Identify which cell holds the provided text, then report its (x, y) central coordinate. 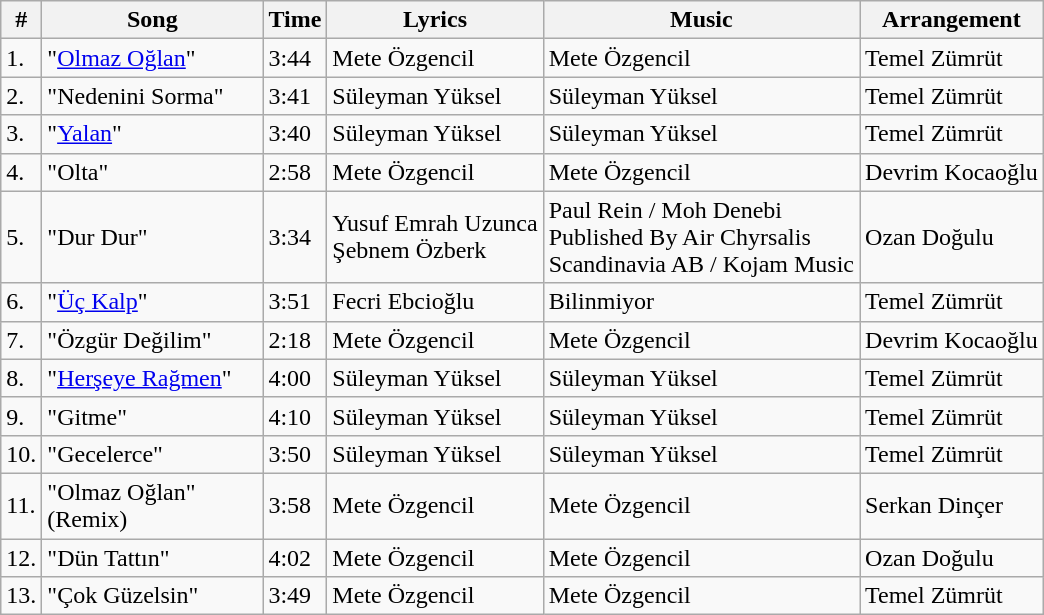
7. (22, 340)
"Yalan" (152, 134)
"Gitme" (152, 416)
"Dün Tattın" (152, 557)
Serkan Dinçer (952, 506)
# (22, 20)
"Dur Dur" (152, 237)
Bilinmiyor (701, 302)
"Gecelerce" (152, 454)
2:18 (295, 340)
Paul Rein / Moh DenebiPublished By Air ChyrsalisScandinavia AB / Kojam Music (701, 237)
8. (22, 378)
10. (22, 454)
"Nedenini Sorma" (152, 96)
"Çok Güzelsin" (152, 596)
4:00 (295, 378)
Time (295, 20)
"Olmaz Oğlan" (Remix) (152, 506)
3. (22, 134)
3:41 (295, 96)
2:58 (295, 172)
2. (22, 96)
"Herşeye Rağmen" (152, 378)
4:10 (295, 416)
9. (22, 416)
4:02 (295, 557)
"Üç Kalp" (152, 302)
5. (22, 237)
6. (22, 302)
Song (152, 20)
Arrangement (952, 20)
11. (22, 506)
Yusuf Emrah UzuncaŞebnem Özberk (435, 237)
"Özgür Değilim" (152, 340)
3:50 (295, 454)
Fecri Ebcioğlu (435, 302)
3:51 (295, 302)
3:49 (295, 596)
3:34 (295, 237)
3:40 (295, 134)
Lyrics (435, 20)
3:58 (295, 506)
"Olta" (152, 172)
"Olmaz Oğlan" (152, 58)
3:44 (295, 58)
4. (22, 172)
1. (22, 58)
Music (701, 20)
12. (22, 557)
13. (22, 596)
